Capture the cell that displays the provided text and extract its (x, y) central coordinate. 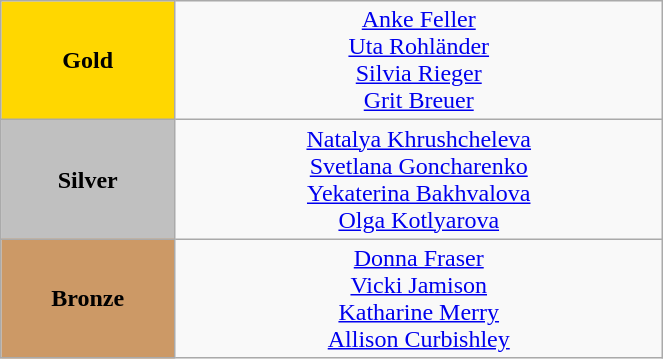
Donna FraserVicki JamisonKatharine MerryAllison Curbishley (419, 298)
Anke FellerUta RohländerSilvia RiegerGrit Breuer (419, 60)
Gold (88, 60)
Natalya KhrushchelevaSvetlana GoncharenkoYekaterina BakhvalovaOlga Kotlyarova (419, 180)
Silver (88, 180)
Bronze (88, 298)
